Capture the cell that displays the provided text and extract its (x, y) central coordinate. 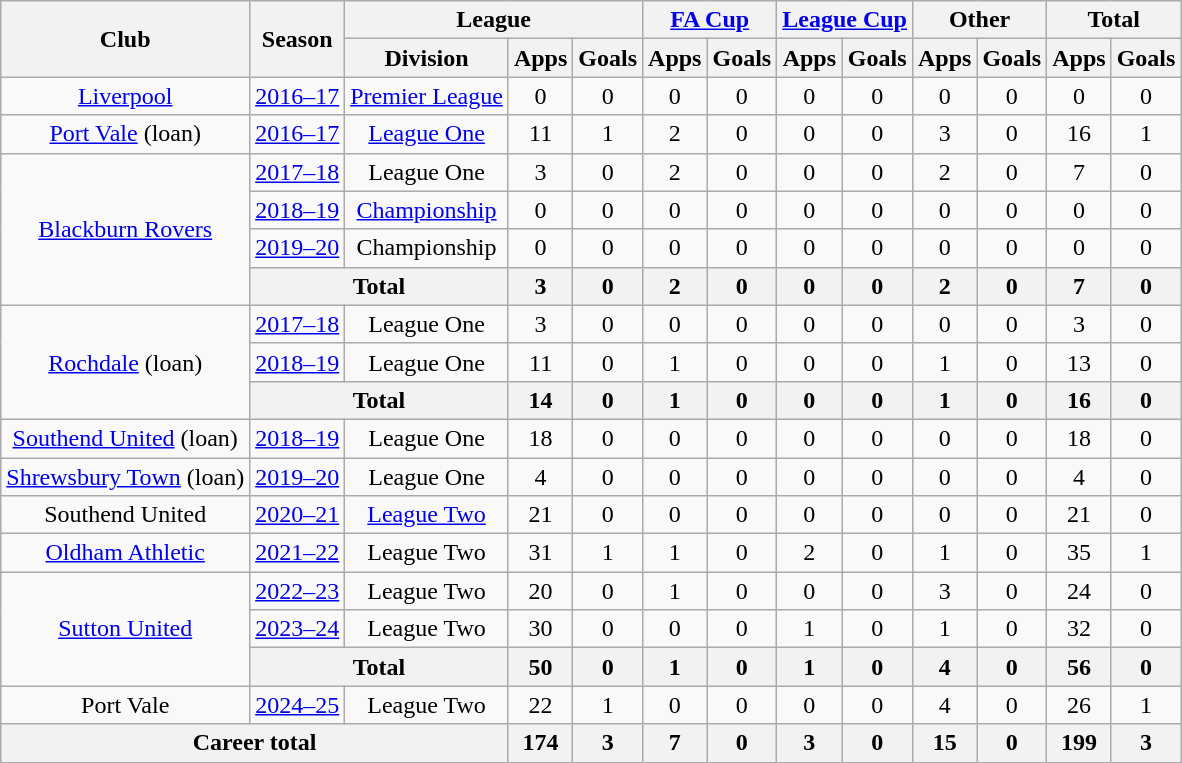
30 (540, 629)
Season (298, 39)
13 (1079, 362)
26 (1079, 705)
Port Vale (loan) (126, 134)
35 (1079, 553)
Rochdale (loan) (126, 362)
Division (427, 58)
50 (540, 667)
Liverpool (126, 96)
Sutton United (126, 629)
Other (979, 20)
174 (540, 743)
31 (540, 553)
League (494, 20)
2020–21 (298, 515)
199 (1079, 743)
2022–23 (298, 591)
2021–22 (298, 553)
League Cup (845, 20)
Port Vale (126, 705)
Club (126, 39)
32 (1079, 629)
Premier League (427, 96)
2024–25 (298, 705)
24 (1079, 591)
14 (540, 400)
Southend United (loan) (126, 438)
FA Cup (710, 20)
22 (540, 705)
2023–24 (298, 629)
Shrewsbury Town (loan) (126, 477)
56 (1079, 667)
Oldham Athletic (126, 553)
15 (944, 743)
20 (540, 591)
Career total (255, 743)
Southend United (126, 515)
Blackburn Rovers (126, 229)
